Identify which cell holds the provided text, then report its [X, Y] central coordinate. 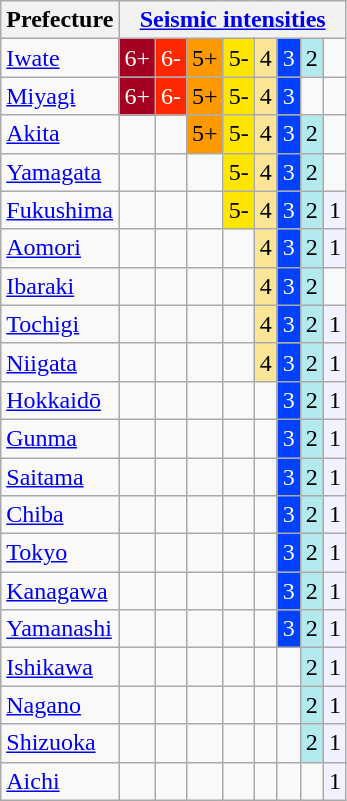
Aichi [60, 781]
Tochigi [60, 324]
Saitama [60, 477]
Seismic intensities [233, 20]
Ibaraki [60, 286]
Nagano [60, 705]
Ishikawa [60, 667]
Miyagi [60, 96]
Hokkaidō [60, 400]
Fukushima [60, 210]
Niigata [60, 362]
Yamanashi [60, 629]
Prefecture [60, 20]
Gunma [60, 438]
Yamagata [60, 172]
Akita [60, 134]
Aomori [60, 248]
Tokyo [60, 553]
Chiba [60, 515]
Kanagawa [60, 591]
Iwate [60, 58]
Shizuoka [60, 743]
